From the cell containing the given text, extract its center point as [x, y] coordinate. 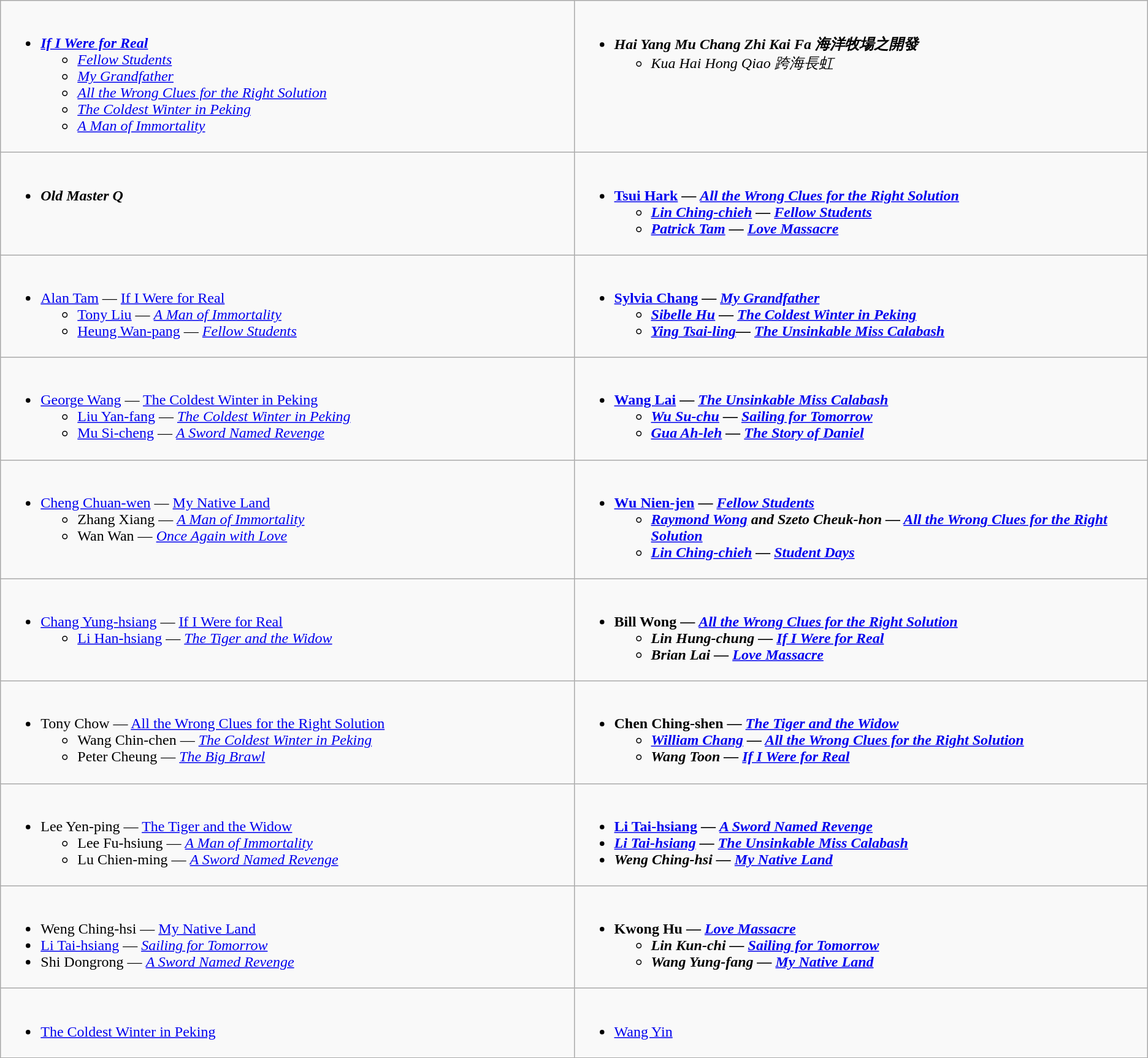
Lee Yen-ping — The Tiger and the WidowLee Fu-hsiung — A Man of ImmortalityLu Chien-ming — A Sword Named Revenge [287, 835]
Wang Yin [861, 1022]
George Wang — The Coldest Winter in PekingLiu Yan-fang — The Coldest Winter in PekingMu Si-cheng — A Sword Named Revenge [287, 408]
Chen Ching-shen — The Tiger and the WidowWilliam Chang — All the Wrong Clues for the Right SolutionWang Toon — If I Were for Real [861, 732]
Tony Chow — All the Wrong Clues for the Right SolutionWang Chin-chen — The Coldest Winter in PekingPeter Cheung — The Big Brawl [287, 732]
The Coldest Winter in Peking [287, 1022]
Chang Yung-hsiang — If I Were for RealLi Han-hsiang — The Tiger and the Widow [287, 630]
Sylvia Chang — My GrandfatherSibelle Hu — The Coldest Winter in PekingYing Tsai-ling— The Unsinkable Miss Calabash [861, 306]
Alan Tam — If I Were for RealTony Liu — A Man of ImmortalityHeung Wan-pang — Fellow Students [287, 306]
Li Tai-hsiang — A Sword Named RevengeLi Tai-hsiang — The Unsinkable Miss CalabashWeng Ching-hsi — My Native Land [861, 835]
Weng Ching-hsi — My Native LandLi Tai-hsiang — Sailing for TomorrowShi Dongrong — A Sword Named Revenge [287, 937]
Cheng Chuan-wen — My Native LandZhang Xiang — A Man of ImmortalityWan Wan — Once Again with Love [287, 519]
Old Master Q [287, 204]
Bill Wong — All the Wrong Clues for the Right SolutionLin Hung-chung — If I Were for RealBrian Lai — Love Massacre [861, 630]
Wang Lai — The Unsinkable Miss CalabashWu Su-chu — Sailing for TomorrowGua Ah-leh — The Story of Daniel [861, 408]
Wu Nien-jen — Fellow StudentsRaymond Wong and Szeto Cheuk-hon — All the Wrong Clues for the Right SolutionLin Ching-chieh — Student Days [861, 519]
Hai Yang Mu Chang Zhi Kai Fa 海洋牧場之開發Kua Hai Hong Qiao 跨海長虹 [861, 77]
Tsui Hark — All the Wrong Clues for the Right SolutionLin Ching-chieh — Fellow StudentsPatrick Tam — Love Massacre [861, 204]
If I Were for RealFellow StudentsMy GrandfatherAll the Wrong Clues for the Right SolutionThe Coldest Winter in PekingA Man of Immortality [287, 77]
Kwong Hu — Love MassacreLin Kun-chi — Sailing for TomorrowWang Yung-fang — My Native Land [861, 937]
